Capture the cell that displays the provided text and extract its [x, y] central coordinate. 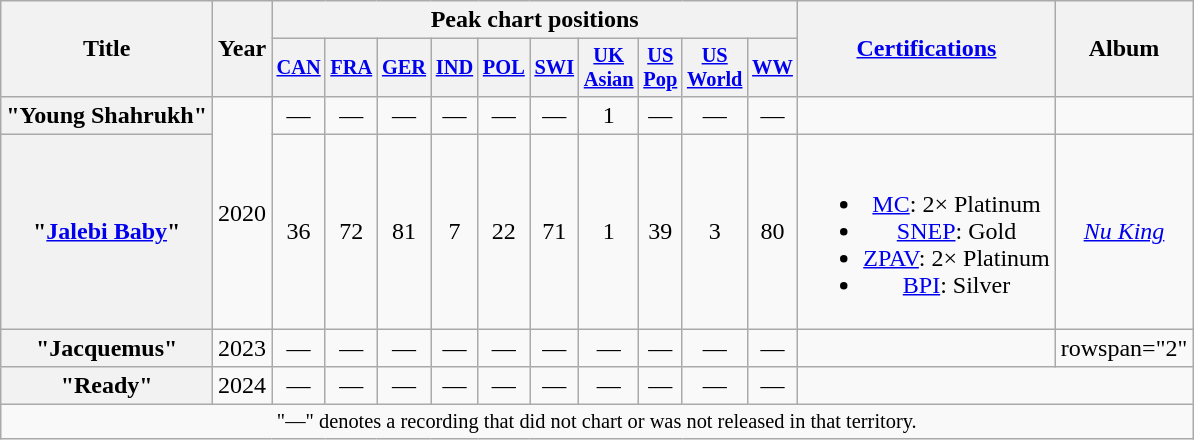
"Ready" [107, 386]
UKAsian [609, 68]
USPop [660, 68]
2023 [242, 348]
72 [351, 232]
2020 [242, 212]
71 [554, 232]
GER [404, 68]
"—" denotes a recording that did not chart or was not released in that territory. [597, 422]
"Jalebi Baby" [107, 232]
2024 [242, 386]
7 [454, 232]
POL [504, 68]
39 [660, 232]
FRA [351, 68]
IND [454, 68]
81 [404, 232]
Peak chart positions [535, 20]
rowspan="2" [1124, 348]
USWorld [714, 68]
SWI [554, 68]
CAN [299, 68]
Title [107, 49]
WW [772, 68]
Nu King [1124, 232]
36 [299, 232]
80 [772, 232]
3 [714, 232]
Year [242, 49]
22 [504, 232]
"Jacquemus" [107, 348]
MC: 2× PlatinumSNEP: GoldZPAV: 2× PlatinumBPI: Silver [927, 232]
"Young Shahrukh" [107, 115]
Certifications [927, 49]
Album [1124, 49]
